Find where the given text appears and provide that cell's center as [X, Y] coordinate. 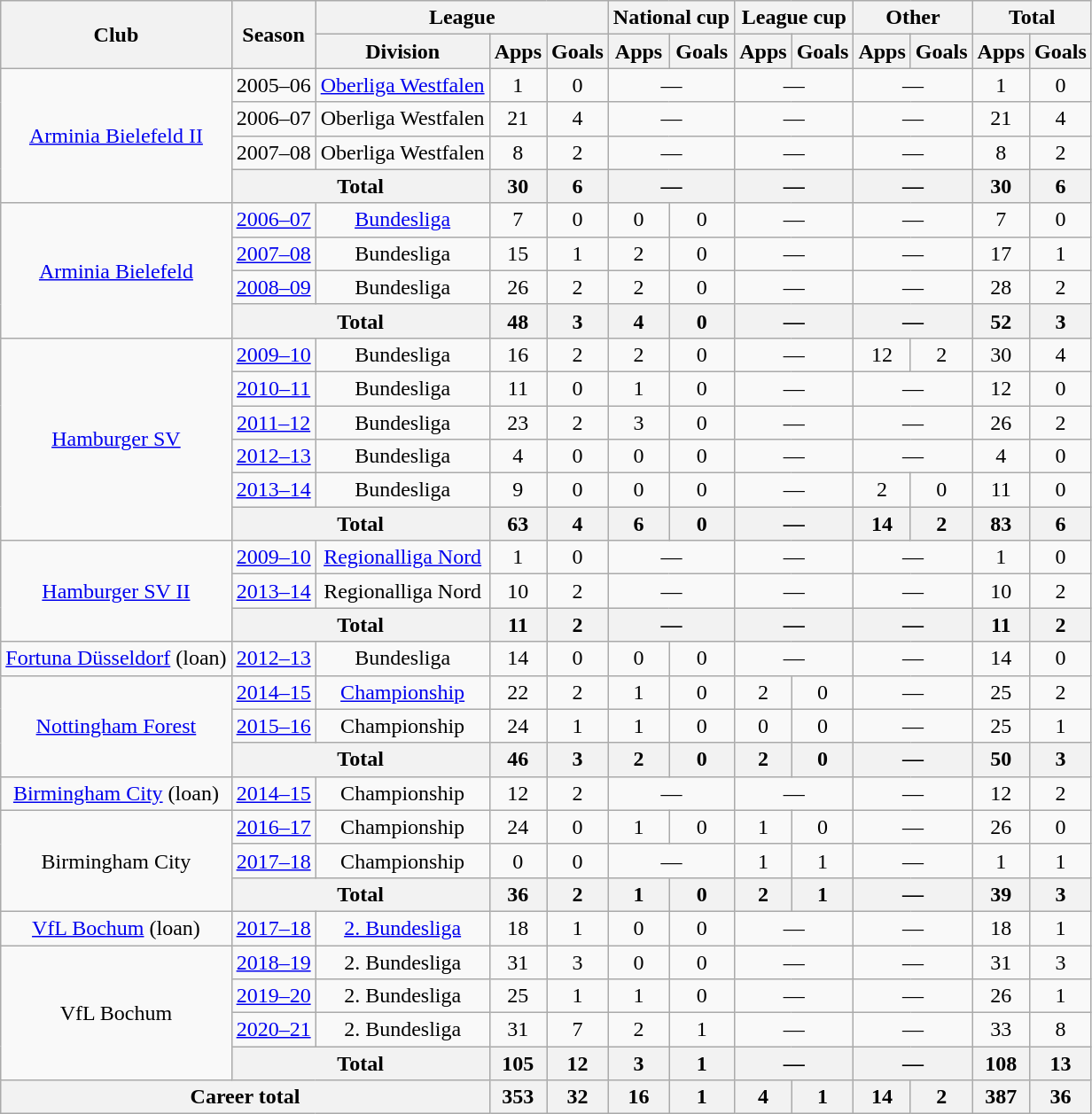
Other [913, 18]
2010–11 [273, 388]
2015–16 [273, 726]
50 [1001, 760]
VfL Bochum (loan) [116, 928]
Hamburger SV [116, 439]
9 [518, 490]
39 [1001, 894]
28 [1001, 287]
108 [1001, 1063]
2020–21 [273, 1030]
Division [402, 51]
Career total [245, 1097]
Arminia Bielefeld II [116, 136]
Nottingham Forest [116, 726]
Fortuna Düsseldorf (loan) [116, 658]
Birmingham City [116, 861]
2005–06 [273, 85]
Season [273, 35]
2011–12 [273, 423]
22 [518, 692]
48 [518, 321]
Birmingham City (loan) [116, 793]
13 [1061, 1063]
105 [518, 1063]
15 [518, 253]
17 [1001, 253]
2018–19 [273, 962]
National cup [671, 18]
2019–20 [273, 996]
353 [518, 1097]
2016–17 [273, 827]
33 [1001, 1030]
52 [1001, 321]
63 [518, 524]
32 [578, 1097]
2008–09 [273, 287]
387 [1001, 1097]
Club [116, 35]
83 [1001, 524]
League [462, 18]
46 [518, 760]
23 [518, 423]
Arminia Bielefeld [116, 270]
VfL Bochum [116, 1012]
Hamburger SV II [116, 591]
League cup [794, 18]
